For the text-containing cell, return its midpoint in [x, y] coordinate format. 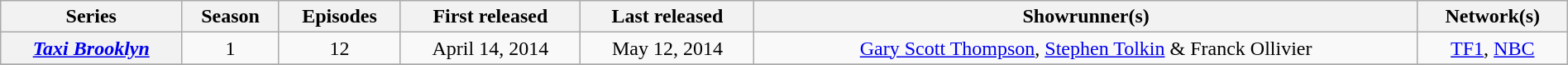
Last released [667, 17]
May 12, 2014 [667, 48]
April 14, 2014 [490, 48]
Taxi Brooklyn [91, 48]
First released [490, 17]
Showrunner(s) [1086, 17]
1 [231, 48]
Season [231, 17]
Network(s) [1492, 17]
Series [91, 17]
TF1, NBC [1492, 48]
12 [339, 48]
Gary Scott Thompson, Stephen Tolkin & Franck Ollivier [1086, 48]
Episodes [339, 17]
